Identify which cell holds the provided text, then report its (x, y) central coordinate. 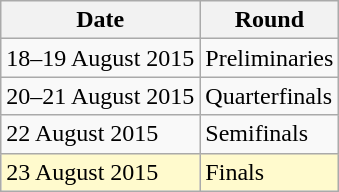
18–19 August 2015 (100, 58)
Preliminaries (270, 58)
Date (100, 20)
Round (270, 20)
Finals (270, 172)
22 August 2015 (100, 134)
23 August 2015 (100, 172)
Quarterfinals (270, 96)
Semifinals (270, 134)
20–21 August 2015 (100, 96)
